Pinpoint the cell where the given text exists, returning its [X, Y] midpoint coordinate. 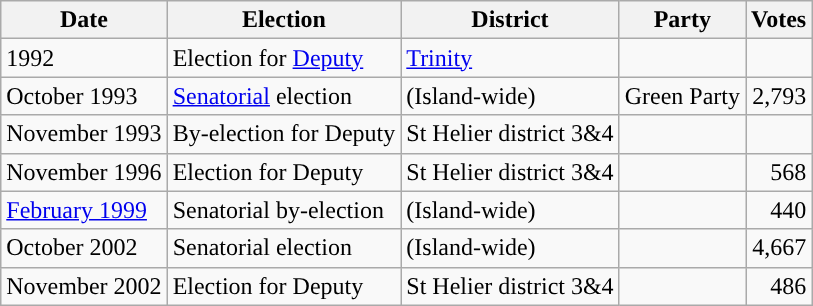
November 1996 [84, 172]
February 1999 [84, 210]
568 [779, 172]
October 1993 [84, 96]
By-election for Deputy [284, 134]
1992 [84, 58]
440 [779, 210]
Party [682, 20]
Votes [779, 20]
Trinity [510, 58]
November 1993 [84, 134]
Date [84, 20]
Election [284, 20]
2,793 [779, 96]
Senatorial by-election [284, 210]
Green Party [682, 96]
District [510, 20]
October 2002 [84, 248]
486 [779, 286]
4,667 [779, 248]
November 2002 [84, 286]
